Search for the cell housing the specified text and yield its (X, Y) center coordinate. 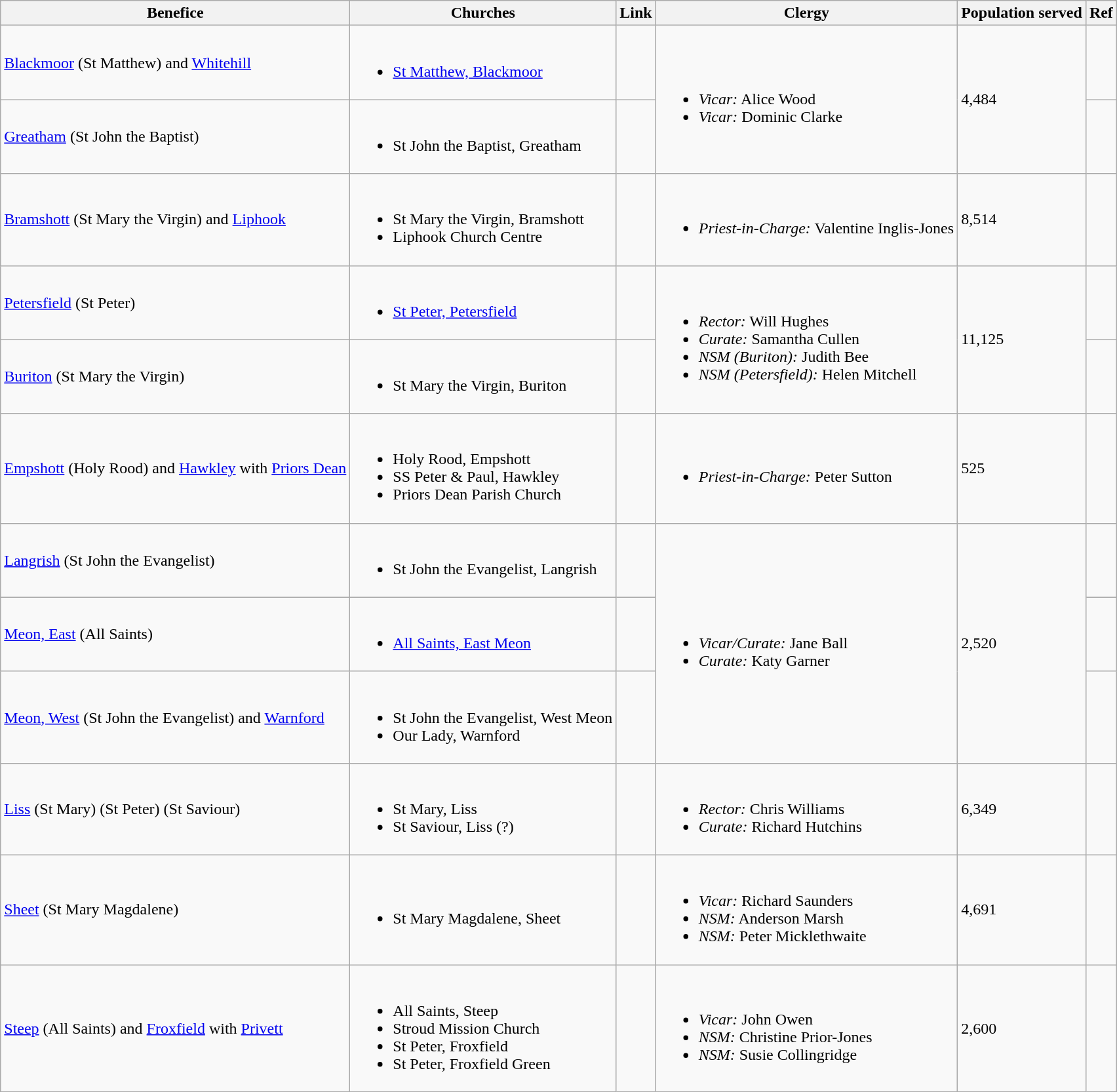
Greatham (St John the Baptist) (176, 136)
Langrish (St John the Evangelist) (176, 560)
St John the Evangelist, West MeonOur Lady, Warnford (483, 717)
Holy Rood, EmpshottSS Peter & Paul, HawkleyPriors Dean Parish Church (483, 468)
Vicar: Alice WoodVicar: Dominic Clarke (806, 100)
Buriton (St Mary the Virgin) (176, 376)
St Matthew, Blackmoor (483, 63)
6,349 (1022, 809)
St Mary Magdalene, Sheet (483, 910)
St Mary, LissSt Saviour, Liss (?) (483, 809)
Link (636, 13)
4,484 (1022, 100)
Vicar: Richard SaundersNSM: Anderson MarshNSM: Peter Micklethwaite (806, 910)
Benefice (176, 13)
Clergy (806, 13)
All Saints, SteepStroud Mission ChurchSt Peter, FroxfieldSt Peter, Froxfield Green (483, 1028)
Liss (St Mary) (St Peter) (St Saviour) (176, 809)
4,691 (1022, 910)
Priest-in-Charge: Peter Sutton (806, 468)
2,600 (1022, 1028)
Meon, West (St John the Evangelist) and Warnford (176, 717)
All Saints, East Meon (483, 634)
Ref (1101, 13)
Steep (All Saints) and Froxfield with Privett (176, 1028)
St John the Baptist, Greatham (483, 136)
St Mary the Virgin, BramshottLiphook Church Centre (483, 220)
Vicar: John OwenNSM: Christine Prior-JonesNSM: Susie Collingridge (806, 1028)
8,514 (1022, 220)
Sheet (St Mary Magdalene) (176, 910)
525 (1022, 468)
St Mary the Virgin, Buriton (483, 376)
Rector: Will HughesCurate: Samantha CullenNSM (Buriton): Judith BeeNSM (Petersfield): Helen Mitchell (806, 340)
Bramshott (St Mary the Virgin) and Liphook (176, 220)
11,125 (1022, 340)
Vicar/Curate: Jane BallCurate: Katy Garner (806, 643)
Petersfield (St Peter) (176, 303)
Churches (483, 13)
St John the Evangelist, Langrish (483, 560)
2,520 (1022, 643)
Priest-in-Charge: Valentine Inglis-Jones (806, 220)
Empshott (Holy Rood) and Hawkley with Priors Dean (176, 468)
Blackmoor (St Matthew) and Whitehill (176, 63)
Population served (1022, 13)
Meon, East (All Saints) (176, 634)
St Peter, Petersfield (483, 303)
Rector: Chris WilliamsCurate: Richard Hutchins (806, 809)
